Find where the given text appears and provide that cell's center as [X, Y] coordinate. 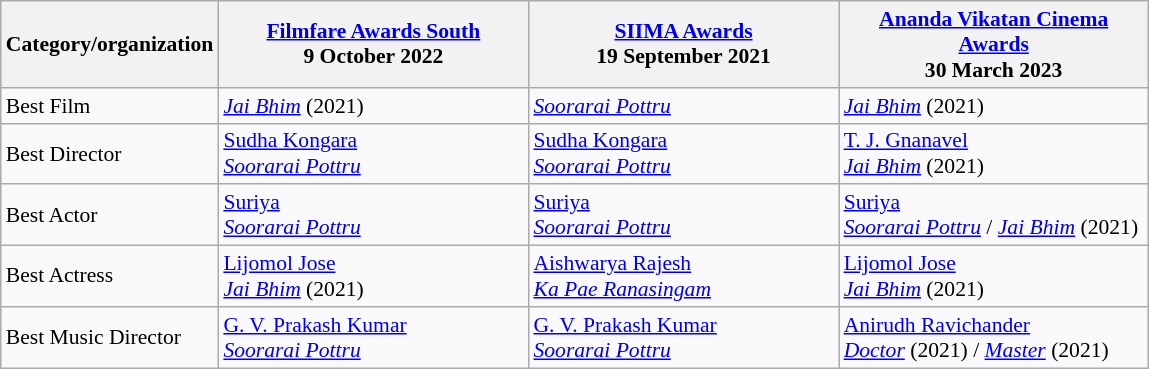
Ananda Vikatan Cinema Awards30 March 2023 [994, 44]
T. J. GnanavelJai Bhim (2021) [994, 154]
Filmfare Awards South9 October 2022 [373, 44]
Best Actress [110, 276]
Best Music Director [110, 338]
Best Director [110, 154]
SIIMA Awards19 September 2021 [683, 44]
Best Actor [110, 216]
Soorarai Pottru [683, 106]
Anirudh RavichanderDoctor (2021) / Master (2021) [994, 338]
Aishwarya RajeshKa Pae Ranasingam [683, 276]
Best Film [110, 106]
Category/organization [110, 44]
SuriyaSoorarai Pottru / Jai Bhim (2021) [994, 216]
